Determine the [x, y] coordinate at the center of the cell enclosing the given text.  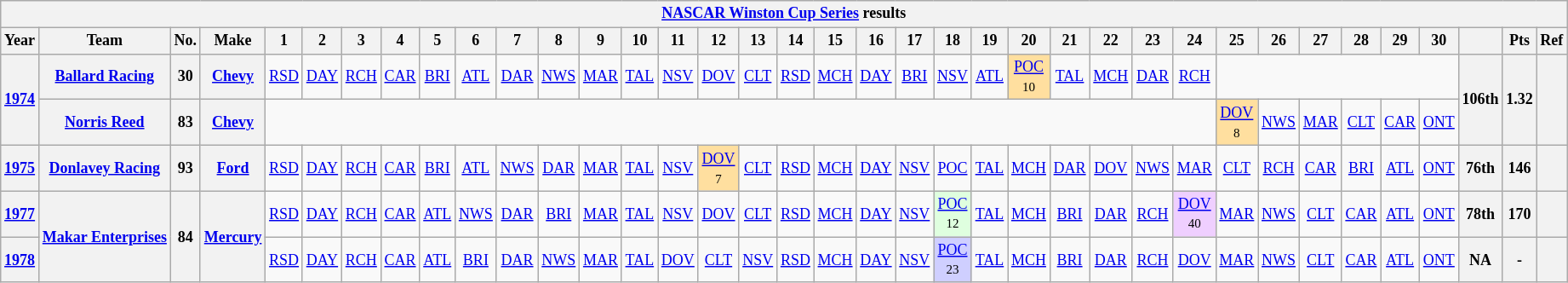
POC [953, 168]
1974 [20, 99]
Team [104, 41]
1975 [20, 168]
83 [186, 123]
7 [518, 41]
- [1519, 260]
DOV8 [1237, 123]
16 [876, 41]
15 [835, 41]
Ballard Racing [104, 77]
2 [322, 41]
1 [284, 41]
13 [758, 41]
3 [361, 41]
106th [1480, 99]
170 [1519, 214]
11 [678, 41]
Mercury [232, 237]
1977 [20, 214]
Year [20, 41]
28 [1361, 41]
DOV40 [1194, 214]
5 [438, 41]
Ford [232, 168]
1.32 [1519, 99]
Ref [1552, 41]
20 [1029, 41]
NASCAR Winston Cup Series results [784, 14]
93 [186, 168]
19 [989, 41]
POC23 [953, 260]
22 [1111, 41]
23 [1153, 41]
76th [1480, 168]
14 [796, 41]
Norris Reed [104, 123]
10 [639, 41]
9 [601, 41]
POC12 [953, 214]
Makar Enterprises [104, 237]
12 [718, 41]
29 [1400, 41]
Make [232, 41]
Pts [1519, 41]
84 [186, 237]
6 [477, 41]
1978 [20, 260]
17 [914, 41]
4 [400, 41]
27 [1320, 41]
21 [1069, 41]
NA [1480, 260]
26 [1279, 41]
8 [558, 41]
24 [1194, 41]
No. [186, 41]
DOV7 [718, 168]
78th [1480, 214]
18 [953, 41]
POC10 [1029, 77]
Donlavey Racing [104, 168]
146 [1519, 168]
25 [1237, 41]
